Find where the given text appears and provide that cell's center as (x, y) coordinate. 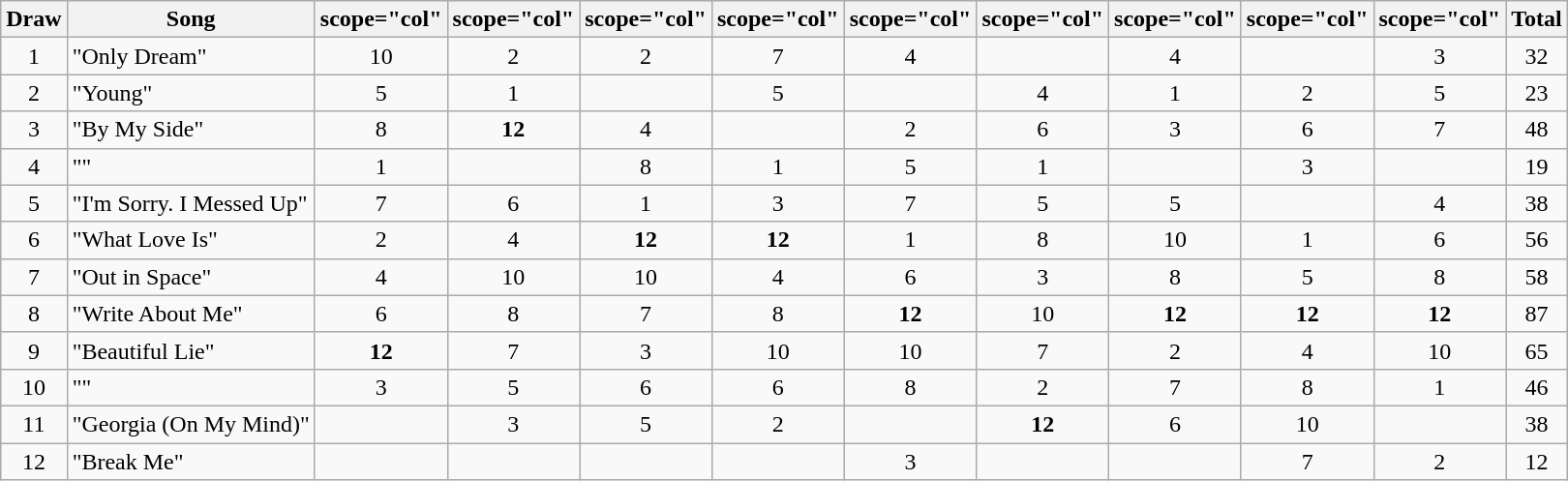
58 (1537, 277)
"Only Dream" (191, 56)
56 (1537, 240)
"By My Side" (191, 130)
19 (1537, 166)
"Break Me" (191, 462)
Draw (34, 19)
"Out in Space" (191, 277)
65 (1537, 350)
Song (191, 19)
32 (1537, 56)
"Beautiful Lie" (191, 350)
"I'm Sorry. I Messed Up" (191, 203)
23 (1537, 93)
9 (34, 350)
46 (1537, 387)
"Georgia (On My Mind)" (191, 424)
48 (1537, 130)
11 (34, 424)
Total (1537, 19)
"Write About Me" (191, 314)
"Young" (191, 93)
"What Love Is" (191, 240)
87 (1537, 314)
